Find where the given text appears and provide that cell's center as (x, y) coordinate. 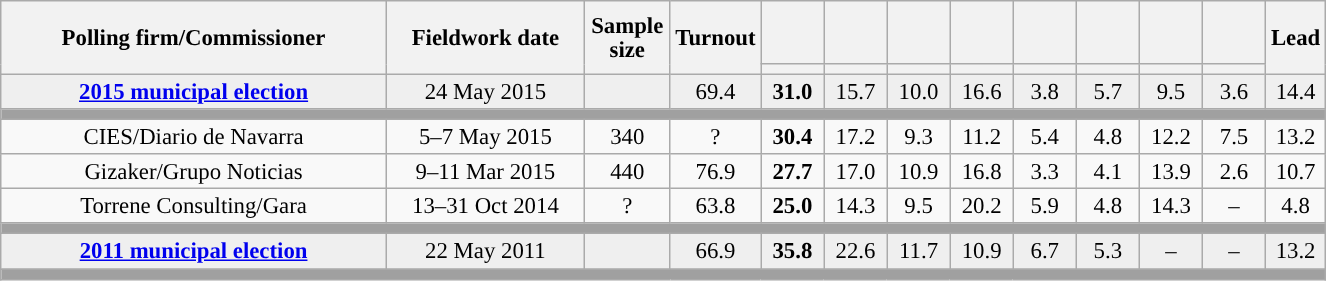
66.9 (716, 252)
2011 municipal election (194, 252)
14.4 (1296, 92)
22 May 2011 (485, 252)
24 May 2015 (485, 92)
5.3 (1108, 252)
20.2 (982, 206)
16.6 (982, 92)
17.2 (856, 138)
13.9 (1170, 172)
25.0 (792, 206)
22.6 (856, 252)
10.0 (918, 92)
3.6 (1234, 92)
Sample size (627, 38)
Torrene Consulting/Gara (194, 206)
9.3 (918, 138)
11.7 (918, 252)
Fieldwork date (485, 38)
35.8 (792, 252)
13–31 Oct 2014 (485, 206)
16.8 (982, 172)
5.4 (1044, 138)
340 (627, 138)
63.8 (716, 206)
7.5 (1234, 138)
Gizaker/Grupo Noticias (194, 172)
3.8 (1044, 92)
5.7 (1108, 92)
2.6 (1234, 172)
Lead (1296, 38)
2015 municipal election (194, 92)
Turnout (716, 38)
9–11 Mar 2015 (485, 172)
4.1 (1108, 172)
12.2 (1170, 138)
5–7 May 2015 (485, 138)
69.4 (716, 92)
3.3 (1044, 172)
17.0 (856, 172)
440 (627, 172)
Polling firm/Commissioner (194, 38)
11.2 (982, 138)
15.7 (856, 92)
31.0 (792, 92)
10.7 (1296, 172)
30.4 (792, 138)
6.7 (1044, 252)
5.9 (1044, 206)
27.7 (792, 172)
CIES/Diario de Navarra (194, 138)
76.9 (716, 172)
